Identify which cell holds the provided text, then report its (x, y) central coordinate. 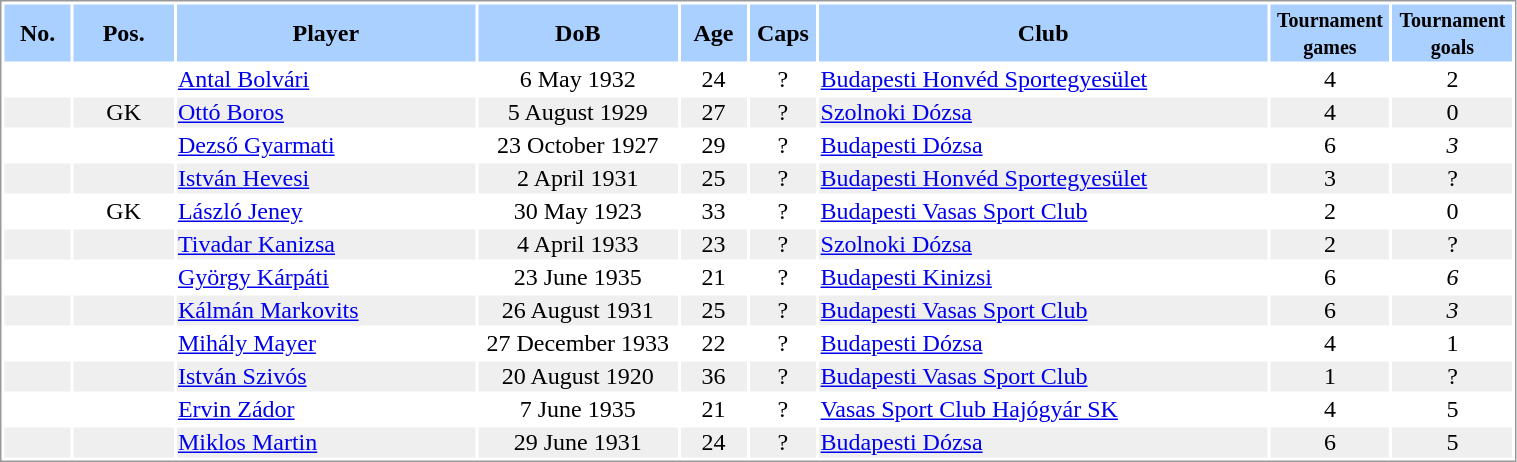
Tournamentgoals (1453, 32)
36 (713, 377)
23 October 1927 (578, 145)
30 May 1923 (578, 211)
23 (713, 245)
Club (1043, 32)
Age (713, 32)
Antal Bolvári (326, 79)
György Kárpáti (326, 277)
4 April 1933 (578, 245)
Caps (783, 32)
Kálmán Markovits (326, 311)
István Hevesi (326, 179)
6 May 1932 (578, 79)
Pos. (124, 32)
23 June 1935 (578, 277)
Miklos Martin (326, 443)
5 August 1929 (578, 113)
Vasas Sport Club Hajógyár SK (1043, 409)
No. (37, 32)
László Jeney (326, 211)
Dezső Gyarmati (326, 145)
33 (713, 211)
22 (713, 343)
Mihály Mayer (326, 343)
26 August 1931 (578, 311)
27 December 1933 (578, 343)
István Szivós (326, 377)
27 (713, 113)
Budapesti Kinizsi (1043, 277)
20 August 1920 (578, 377)
Player (326, 32)
DoB (578, 32)
Tournamentgames (1330, 32)
29 June 1931 (578, 443)
Tivadar Kanizsa (326, 245)
Ottó Boros (326, 113)
7 June 1935 (578, 409)
2 April 1931 (578, 179)
29 (713, 145)
Ervin Zádor (326, 409)
